Identify which cell holds the provided text, then report its [x, y] central coordinate. 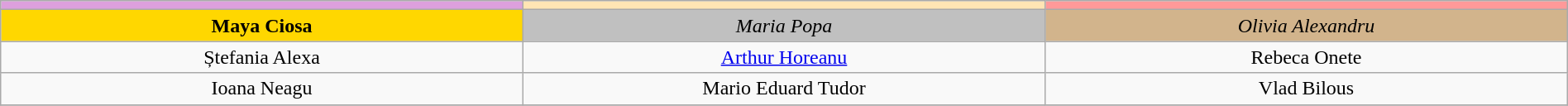
Ștefania Alexa [262, 57]
Maria Popa [784, 26]
Olivia Alexandru [1307, 26]
Vlad Bilous [1307, 89]
Rebeca Onete [1307, 57]
Mario Eduard Tudor [784, 89]
Arthur Horeanu [784, 57]
Maya Ciosa [262, 26]
Ioana Neagu [262, 89]
